Capture the cell that displays the provided text and extract its [X, Y] central coordinate. 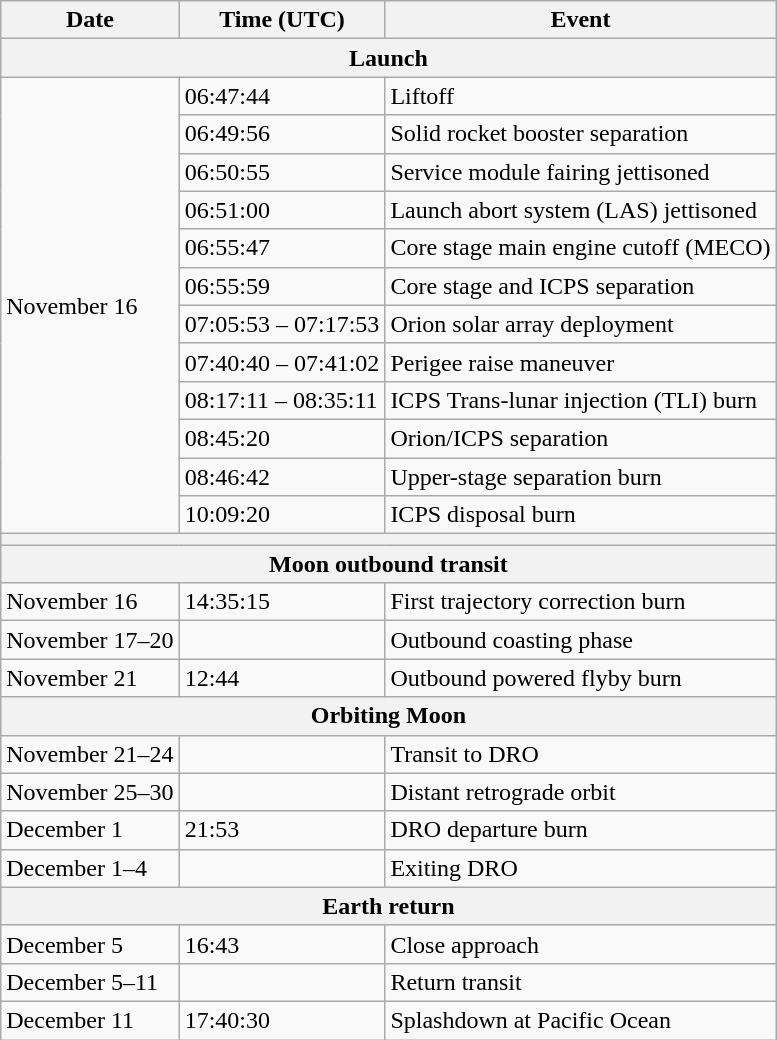
07:40:40 – 07:41:02 [282, 362]
06:55:59 [282, 286]
December 11 [90, 1020]
Distant retrograde orbit [580, 792]
Orion/ICPS separation [580, 438]
10:09:20 [282, 515]
Liftoff [580, 96]
Core stage and ICPS separation [580, 286]
08:45:20 [282, 438]
06:50:55 [282, 172]
Perigee raise maneuver [580, 362]
Return transit [580, 982]
December 5 [90, 944]
06:49:56 [282, 134]
First trajectory correction burn [580, 602]
17:40:30 [282, 1020]
Service module fairing jettisoned [580, 172]
November 17–20 [90, 640]
December 5–11 [90, 982]
Launch abort system (LAS) jettisoned [580, 210]
Outbound powered flyby burn [580, 678]
06:51:00 [282, 210]
07:05:53 – 07:17:53 [282, 324]
Event [580, 20]
12:44 [282, 678]
Core stage main engine cutoff (MECO) [580, 248]
Splashdown at Pacific Ocean [580, 1020]
14:35:15 [282, 602]
DRO departure burn [580, 830]
Orbiting Moon [388, 716]
ICPS disposal burn [580, 515]
December 1–4 [90, 868]
Moon outbound transit [388, 564]
Close approach [580, 944]
06:55:47 [282, 248]
November 21–24 [90, 754]
16:43 [282, 944]
December 1 [90, 830]
Transit to DRO [580, 754]
06:47:44 [282, 96]
Exiting DRO [580, 868]
Launch [388, 58]
Solid rocket booster separation [580, 134]
November 21 [90, 678]
Orion solar array deployment [580, 324]
Outbound coasting phase [580, 640]
08:46:42 [282, 477]
Upper-stage separation burn [580, 477]
Date [90, 20]
08:17:11 – 08:35:11 [282, 400]
ICPS Trans-lunar injection (TLI) burn [580, 400]
Time (UTC) [282, 20]
21:53 [282, 830]
Earth return [388, 906]
November 25–30 [90, 792]
